Return the [x, y] coordinate for the center point of the cell that contains the specified text.  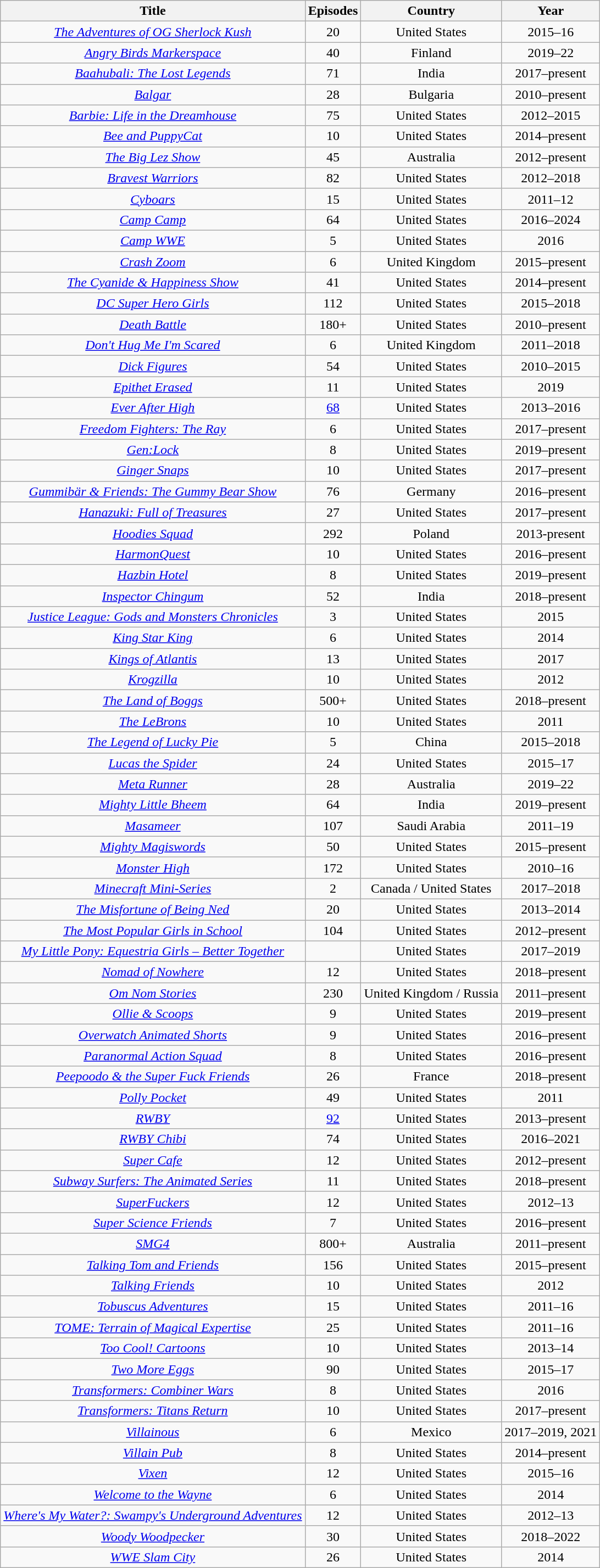
Epithet Erased [153, 387]
Transformers: Titans Return [153, 1411]
2010–16 [551, 867]
Crash Zoom [153, 262]
2013–2014 [551, 909]
2019 [551, 387]
27 [333, 512]
68 [333, 408]
Ginger Snaps [153, 471]
230 [333, 993]
2012–2015 [551, 115]
13 [333, 659]
Year [551, 11]
WWE Slam City [153, 1557]
76 [333, 491]
50 [333, 847]
Freedom Fighters: The Ray [153, 429]
2011–12 [551, 199]
King Star King [153, 638]
Ollie & Scoops [153, 1014]
2010–2015 [551, 366]
30 [333, 1536]
2018–2022 [551, 1536]
Polly Pocket [153, 1097]
107 [333, 826]
Transformers: Combiner Wars [153, 1390]
2013–14 [551, 1348]
Country [431, 11]
Villain Pub [153, 1453]
Bravest Warriors [153, 178]
Overwatch Animated Shorts [153, 1035]
France [431, 1077]
Masameer [153, 826]
Talking Tom and Friends [153, 1264]
41 [333, 283]
292 [333, 533]
Woody Woodpecker [153, 1536]
2011–19 [551, 826]
Inspector Chingum [153, 596]
2011–2018 [551, 345]
Episodes [333, 11]
Baahubali: The Lost Legends [153, 74]
2015 [551, 617]
Monster High [153, 867]
The Cyanide & Happiness Show [153, 283]
Angry Birds Markerspace [153, 53]
24 [333, 763]
Finland [431, 53]
2017–2018 [551, 888]
104 [333, 931]
71 [333, 74]
RWBY [153, 1118]
Balgar [153, 94]
HarmonQuest [153, 554]
Bulgaria [431, 94]
Villainous [153, 1432]
Mexico [431, 1432]
Vixen [153, 1474]
Where's My Water?: Swampy's Underground Adventures [153, 1515]
90 [333, 1369]
Gen:Lock [153, 450]
2013–present [551, 1118]
Death Battle [153, 324]
Hoodies Squad [153, 533]
SMG4 [153, 1244]
2012–2018 [551, 178]
2017–2019, 2021 [551, 1432]
Canada / United States [431, 888]
The Misfortune of Being Ned [153, 909]
500+ [333, 701]
Germany [431, 491]
82 [333, 178]
25 [333, 1328]
United Kingdom / Russia [431, 993]
The Big Lez Show [153, 157]
Hazbin Hotel [153, 575]
RWBY Chibi [153, 1139]
Dick Figures [153, 366]
Paranormal Action Squad [153, 1056]
Bee and PuppyCat [153, 136]
2016–2024 [551, 220]
156 [333, 1264]
Nomad of Nowhere [153, 972]
The Land of Boggs [153, 701]
Lucas the Spider [153, 763]
My Little Pony: Equestria Girls – Better Together [153, 951]
Cyboars [153, 199]
Camp WWE [153, 240]
2013-present [551, 533]
52 [333, 596]
75 [333, 115]
3 [333, 617]
Welcome to the Wayne [153, 1494]
The Adventures of OG Sherlock Kush [153, 32]
Hanazuki: Full of Treasures [153, 512]
Gummibär & Friends: The Gummy Bear Show [153, 491]
The Legend of Lucky Pie [153, 742]
Talking Friends [153, 1286]
Saudi Arabia [431, 826]
Tobuscus Adventures [153, 1307]
The Most Popular Girls in School [153, 931]
Mighty Magiswords [153, 847]
China [431, 742]
Ever After High [153, 408]
Camp Camp [153, 220]
Justice League: Gods and Monsters Chronicles [153, 617]
2016–2021 [551, 1139]
SuperFuckers [153, 1202]
Meta Runner [153, 784]
2 [333, 888]
54 [333, 366]
49 [333, 1097]
45 [333, 157]
Om Nom Stories [153, 993]
Too Cool! Cartoons [153, 1348]
172 [333, 867]
Two More Eggs [153, 1369]
Barbie: Life in the Dreamhouse [153, 115]
Minecraft Mini-Series [153, 888]
Title [153, 11]
Super Science Friends [153, 1223]
2017–2019 [551, 951]
74 [333, 1139]
Peepoodo & the Super Fuck Friends [153, 1077]
40 [333, 53]
Mighty Little Bheem [153, 805]
180+ [333, 324]
800+ [333, 1244]
DC Super Hero Girls [153, 304]
7 [333, 1223]
Kings of Atlantis [153, 659]
Super Cafe [153, 1160]
Krogzilla [153, 680]
92 [333, 1118]
TOME: Terrain of Magical Expertise [153, 1328]
2017 [551, 659]
Poland [431, 533]
112 [333, 304]
Don't Hug Me I'm Scared [153, 345]
Subway Surfers: The Animated Series [153, 1181]
2013–2016 [551, 408]
The LeBrons [153, 721]
